Determine the [x, y] coordinate at the center of the cell enclosing the given text.  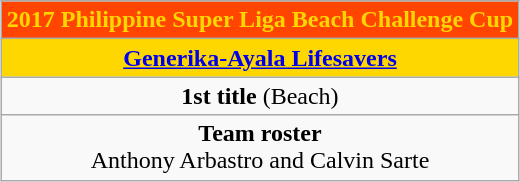
1st title (Beach) [260, 96]
Team rosterAnthony Arbastro and Calvin Sarte [260, 148]
Generika-Ayala Lifesavers [260, 58]
2017 Philippine Super Liga Beach Challenge Cup [260, 20]
